Provide the [x, y] coordinate of the cell's center where the given text is located.  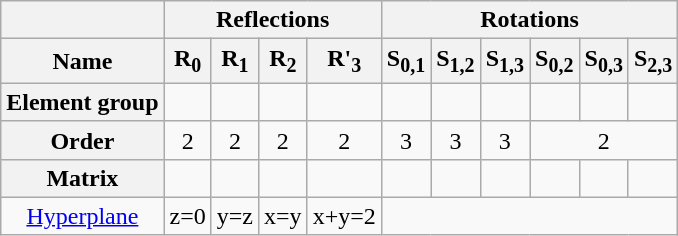
S2,3 [652, 61]
Rotations [530, 20]
Reflections [272, 20]
Matrix [82, 178]
Name [82, 61]
Order [82, 140]
Hyperplane [82, 216]
S0,2 [554, 61]
R1 [234, 61]
y=z [234, 216]
S0,3 [604, 61]
S0,1 [406, 61]
Element group [82, 102]
R0 [188, 61]
x+y=2 [344, 216]
S1,3 [504, 61]
x=y [284, 216]
S1,2 [456, 61]
R2 [284, 61]
R'3 [344, 61]
z=0 [188, 216]
